Identify which cell holds the provided text, then report its [X, Y] central coordinate. 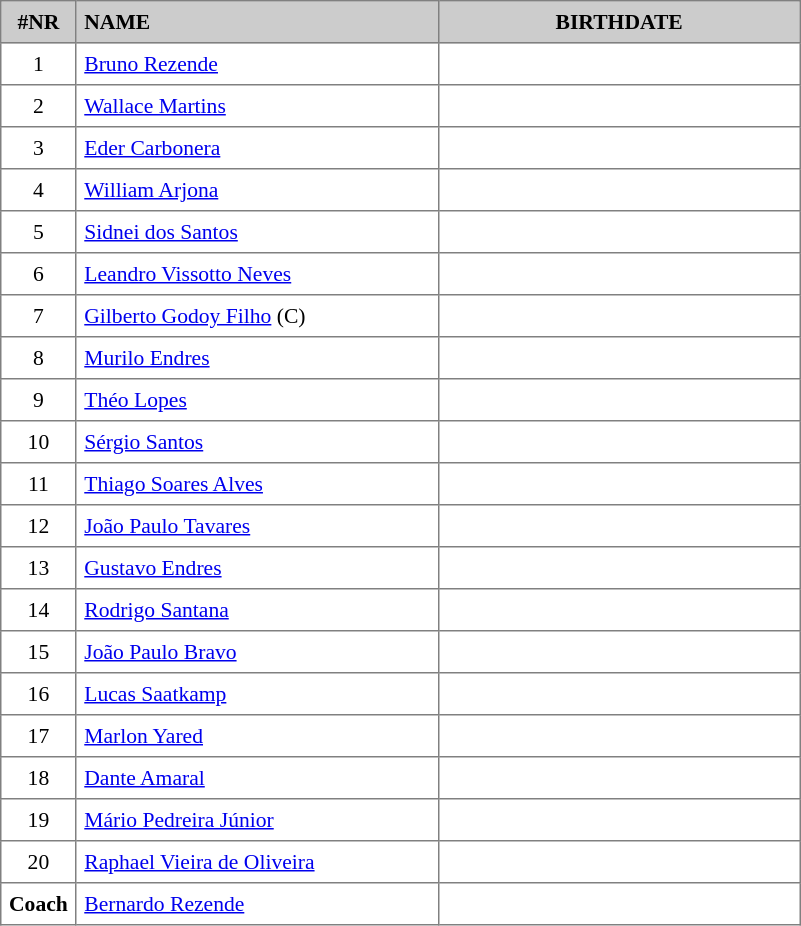
João Paulo Bravo [257, 652]
Mário Pedreira Júnior [257, 820]
Eder Carbonera [257, 148]
Raphael Vieira de Oliveira [257, 862]
11 [38, 484]
Thiago Soares Alves [257, 484]
16 [38, 694]
Marlon Yared [257, 736]
Wallace Martins [257, 106]
1 [38, 64]
17 [38, 736]
Gustavo Endres [257, 568]
Sérgio Santos [257, 442]
Sidnei dos Santos [257, 232]
Lucas Saatkamp [257, 694]
19 [38, 820]
6 [38, 274]
Bruno Rezende [257, 64]
9 [38, 400]
14 [38, 610]
12 [38, 526]
Gilberto Godoy Filho (C) [257, 316]
5 [38, 232]
18 [38, 778]
Bernardo Rezende [257, 904]
7 [38, 316]
Leandro Vissotto Neves [257, 274]
Rodrigo Santana [257, 610]
15 [38, 652]
20 [38, 862]
William Arjona [257, 190]
13 [38, 568]
3 [38, 148]
Murilo Endres [257, 358]
Théo Lopes [257, 400]
Dante Amaral [257, 778]
João Paulo Tavares [257, 526]
NAME [257, 22]
#NR [38, 22]
8 [38, 358]
BIRTHDATE [619, 22]
Coach [38, 904]
4 [38, 190]
2 [38, 106]
10 [38, 442]
